Pinpoint the cell where the given text exists, returning its (X, Y) midpoint coordinate. 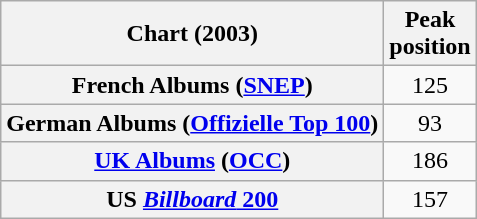
German Albums (Offizielle Top 100) (192, 123)
125 (430, 85)
Peakposition (430, 34)
US Billboard 200 (192, 199)
186 (430, 161)
French Albums (SNEP) (192, 85)
93 (430, 123)
Chart (2003) (192, 34)
UK Albums (OCC) (192, 161)
157 (430, 199)
